Locate the cell with the specified text and output its (x, y) center coordinate. 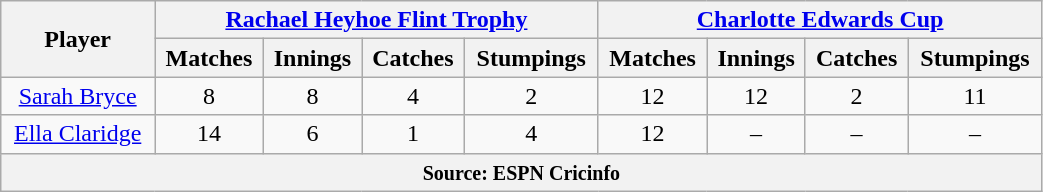
11 (975, 96)
Sarah Bryce (78, 96)
Rachael Heyhoe Flint Trophy (377, 20)
6 (312, 134)
Charlotte Edwards Cup (820, 20)
Ella Claridge (78, 134)
Player (78, 39)
1 (414, 134)
Source: ESPN Cricinfo (522, 172)
14 (210, 134)
